From the cell containing the given text, extract its center point as [x, y] coordinate. 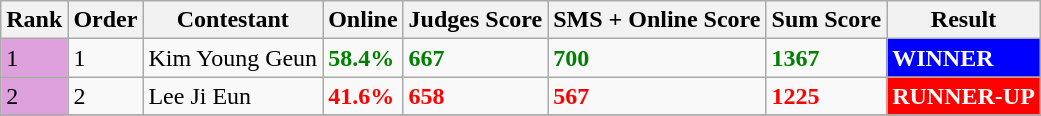
Sum Score [826, 20]
RUNNER-UP [964, 96]
Lee Ji Eun [233, 96]
1225 [826, 96]
Result [964, 20]
700 [657, 58]
WINNER [964, 58]
667 [476, 58]
658 [476, 96]
41.6% [363, 96]
567 [657, 96]
Kim Young Geun [233, 58]
SMS + Online Score [657, 20]
1367 [826, 58]
Contestant [233, 20]
Rank [34, 20]
Online [363, 20]
Judges Score [476, 20]
Order [106, 20]
58.4% [363, 58]
